Find where the given text appears and provide that cell's center as [X, Y] coordinate. 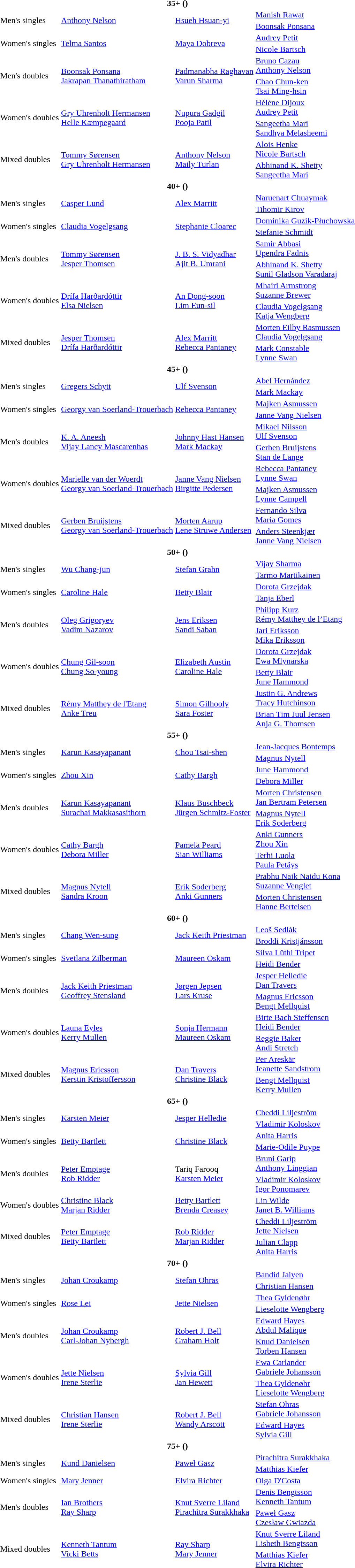
Chou Tsai-shen [214, 752]
Hsueh Hsuan-yi [214, 20]
Marielle van der Woerdt Georgy van Soerland-Trouerbach [117, 484]
Magnus Nytell Sandra Kroon [117, 892]
Alex Marritt Rebecca Pantaney [214, 342]
Betty Bartlett Brenda Creasey [214, 1205]
Tariq Farooq Karsten Meier [214, 1174]
Stefan Ohras [214, 1280]
Betty Blair [214, 592]
Drífa Harðardóttir Elsa Nielsen [117, 300]
Chang Wen-sung [117, 935]
Morten Aarup Lene Struwe Andersen [214, 526]
Chung Gil-soon Chung So-young [117, 666]
Karsten Meier [117, 1118]
Cathy Bargh [214, 775]
Karun Kasayapanant [117, 752]
Telma Santos [117, 43]
Casper Lund [117, 204]
Tommy Sørensen Jesper Thomsen [117, 259]
Sonja Hermann Maureen Oskam [214, 1032]
Georgy van Soerland-Trouerbach [117, 409]
Jesper Helledie [214, 1118]
Sylvia Gill Jan Hewett [214, 1377]
Mary Jenner [117, 1481]
Cathy Bargh Debora Miller [117, 850]
Pamela Peard Sian Williams [214, 850]
Claudia Vogelgsang [117, 227]
Elizabeth Austin Caroline Hale [214, 666]
Christine Black [214, 1141]
K. A. Aneesh Vijay Lancy Mascarenhas [117, 442]
Svetlana Zilberman [117, 958]
J. B. S. Vidyadhar Ajit B. Umrani [214, 259]
Gry Uhrenholt Hermansen Helle Kæmpegaard [117, 118]
Boonsak Ponsana Jakrapan Thanathiratham [117, 76]
Karun Kasayapanant Surachai Makkasasithorn [117, 808]
Padmanabha Raghavan Varun Sharma [214, 76]
Gregers Schytt [117, 386]
Dan Travers Christine Black [214, 1074]
Jens Eriksen Sandi Saban [214, 625]
Gerben Bruijstens Georgy van Soerland-Trouerbach [117, 526]
Rob Ridder Marjan Ridder [214, 1237]
Jette Nielsen [214, 1303]
Kund Danielsen [117, 1463]
Nupura Gadgil Pooja Patil [214, 118]
Caroline Hale [117, 592]
Erik Soderberg Anki Gunners [214, 892]
Knut Sverre Liland Pirachitra Surakkhaka [214, 1507]
Anthony Nelson [117, 20]
Jack Keith Priestman Geoffrey Stensland [117, 990]
Magnus Ericsson Kerstin Kristoffersson [117, 1074]
Jørgen Jepsen Lars Kruse [214, 990]
Johan Croukamp Carl-Johan Nybergh [117, 1336]
Tommy Sørensen Gry Uhrenholt Hermansen [117, 160]
Johnny Hast Hansen Mark Mackay [214, 442]
Launa Eyles Kerry Mullen [117, 1032]
Maureen Oskam [214, 958]
Christian Hansen Irene Sterlie [117, 1419]
Jack Keith Priestman [214, 935]
Anthony Nelson Maily Turlan [214, 160]
Elvira Richter [214, 1481]
Robert J. Bell Wandy Arscott [214, 1419]
Robert J. Bell Graham Holt [214, 1336]
Paweł Gasz [214, 1463]
Simon Gilhooly Sara Foster [214, 708]
Rémy Matthey de l'Etang Anke Treu [117, 708]
Rose Lei [117, 1303]
Stefan Grahn [214, 569]
Ulf Svenson [214, 386]
Johan Croukamp [117, 1280]
Peter Emptage Rob Ridder [117, 1174]
Oleg Grigoryev Vadim Nazarov [117, 625]
Peter Emptage Betty Bartlett [117, 1237]
Jesper Thomsen Drífa Harðardóttir [117, 342]
Alex Marritt [214, 204]
Christine Black Marjan Ridder [117, 1205]
Ian Brothers Ray Sharp [117, 1507]
Jette Nielsen Irene Sterlie [117, 1377]
Stephanie Cloarec [214, 227]
Wu Chang-jun [117, 569]
Klaus Buschbeck Jürgen Schmitz-Foster [214, 808]
An Dong-soon Lim Eun-sil [214, 300]
Janne Vang Nielsen Birgitte Pedersen [214, 484]
Maya Dobreva [214, 43]
Rebecca Pantaney [214, 409]
Betty Bartlett [117, 1141]
Zhou Xin [117, 775]
